From the cell containing the given text, extract its center point as [X, Y] coordinate. 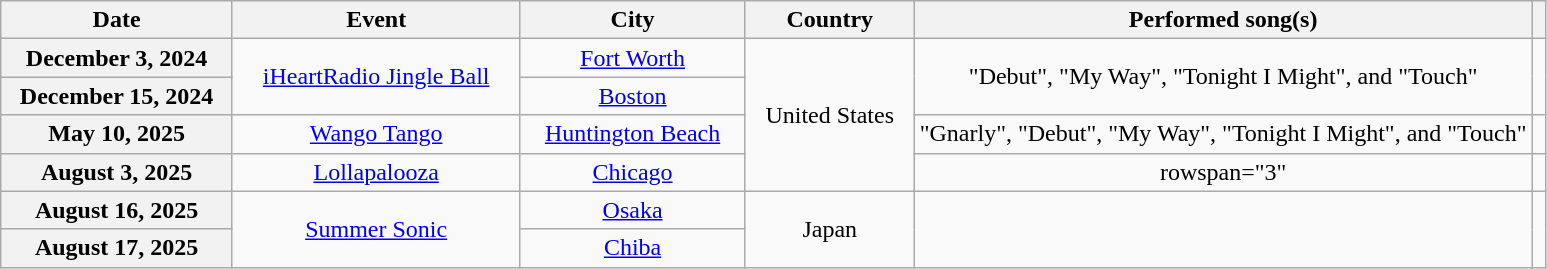
"Debut", "My Way", "Tonight I Might", and "Touch" [1223, 77]
Chicago [632, 172]
Date [117, 20]
City [632, 20]
Huntington Beach [632, 134]
August 3, 2025 [117, 172]
December 3, 2024 [117, 58]
"Gnarly", "Debut", "My Way", "Tonight I Might", and "Touch" [1223, 134]
Chiba [632, 248]
Fort Worth [632, 58]
Japan [830, 229]
rowspan="3" [1223, 172]
Summer Sonic [376, 229]
Lollapalooza [376, 172]
Boston [632, 96]
Country [830, 20]
Event [376, 20]
May 10, 2025 [117, 134]
August 17, 2025 [117, 248]
Osaka [632, 210]
iHeartRadio Jingle Ball [376, 77]
December 15, 2024 [117, 96]
United States [830, 115]
August 16, 2025 [117, 210]
Performed song(s) [1223, 20]
Wango Tango [376, 134]
